From the cell containing the given text, extract its center point as [x, y] coordinate. 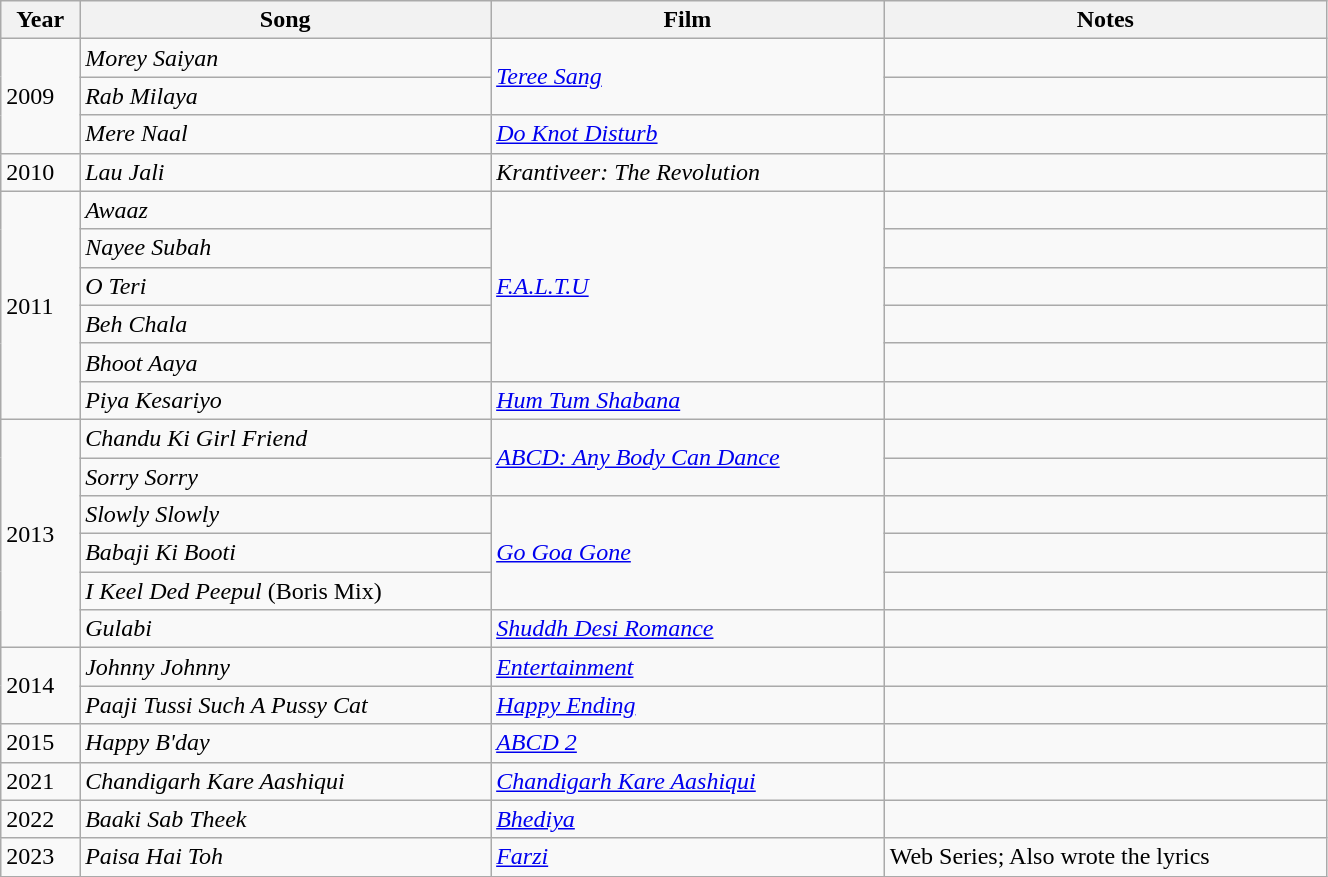
Rab Milaya [286, 96]
Beh Chala [286, 324]
Mere Naal [286, 134]
2011 [40, 305]
Bhediya [688, 819]
2014 [40, 686]
2009 [40, 96]
Web Series; Also wrote the lyrics [1105, 857]
2021 [40, 781]
Paaji Tussi Such A Pussy Cat [286, 705]
2022 [40, 819]
Entertainment [688, 667]
Baaki Sab Theek [286, 819]
Krantiveer: The Revolution [688, 172]
2015 [40, 743]
Lau Jali [286, 172]
Film [688, 20]
Song [286, 20]
Shuddh Desi Romance [688, 629]
2013 [40, 533]
Happy B'day [286, 743]
O Teri [286, 286]
Bhoot Aaya [286, 362]
Piya Kesariyo [286, 400]
Chandu Ki Girl Friend [286, 438]
2023 [40, 857]
I Keel Ded Peepul (Boris Mix) [286, 591]
Hum Tum Shabana [688, 400]
ABCD: Any Body Can Dance [688, 457]
Nayee Subah [286, 248]
Slowly Slowly [286, 515]
ABCD 2 [688, 743]
Year [40, 20]
Johnny Johnny [286, 667]
Paisa Hai Toh [286, 857]
2010 [40, 172]
Gulabi [286, 629]
Do Knot Disturb [688, 134]
Sorry Sorry [286, 477]
Farzi [688, 857]
Go Goa Gone [688, 553]
Awaaz [286, 210]
Happy Ending [688, 705]
Babaji Ki Booti [286, 553]
Teree Sang [688, 77]
F.A.L.T.U [688, 286]
Notes [1105, 20]
Morey Saiyan [286, 58]
